Extract the [X, Y] coordinate from the center of the cell holding the provided text.  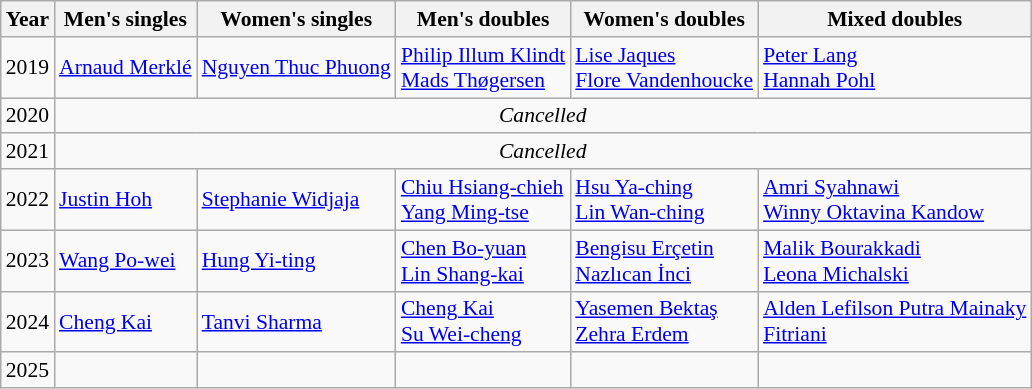
Cheng Kai Su Wei-cheng [483, 322]
Women's singles [296, 19]
2021 [28, 152]
Arnaud Merklé [126, 68]
2022 [28, 200]
Chiu Hsiang-chieh Yang Ming-tse [483, 200]
Nguyen Thuc Phuong [296, 68]
Yasemen Bektaş Zehra Erdem [664, 322]
Hung Yi-ting [296, 260]
Bengisu Erçetin Nazlıcan İnci [664, 260]
2019 [28, 68]
2025 [28, 371]
2023 [28, 260]
Peter Lang Hannah Pohl [894, 68]
Lise Jaques Flore Vandenhoucke [664, 68]
Men's doubles [483, 19]
Women's doubles [664, 19]
Men's singles [126, 19]
Chen Bo-yuan Lin Shang-kai [483, 260]
Wang Po-wei [126, 260]
Year [28, 19]
Amri Syahnawi Winny Oktavina Kandow [894, 200]
Mixed doubles [894, 19]
2020 [28, 116]
Cheng Kai [126, 322]
2024 [28, 322]
Malik Bourakkadi Leona Michalski [894, 260]
Philip Illum Klindt Mads Thøgersen [483, 68]
Stephanie Widjaja [296, 200]
Tanvi Sharma [296, 322]
Alden Lefilson Putra Mainaky Fitriani [894, 322]
Hsu Ya-ching Lin Wan-ching [664, 200]
Justin Hoh [126, 200]
